Return [X, Y] of the center of cell containing provided text 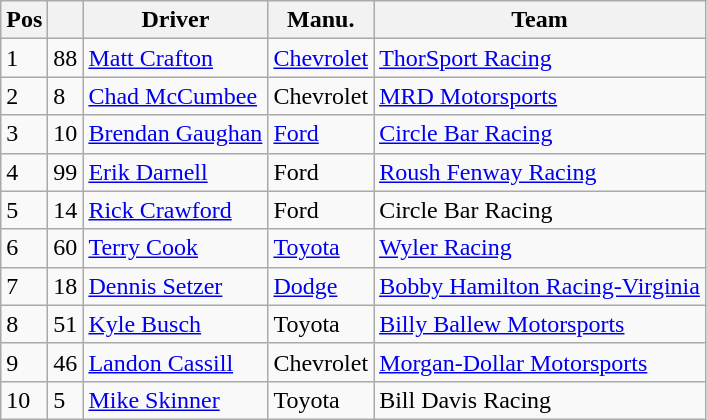
Wyler Racing [540, 248]
Matt Crafton [176, 58]
Erik Darnell [176, 172]
Chad McCumbee [176, 96]
Billy Ballew Motorsports [540, 324]
14 [66, 210]
51 [66, 324]
ThorSport Racing [540, 58]
4 [24, 172]
Rick Crawford [176, 210]
Pos [24, 20]
Team [540, 20]
Brendan Gaughan [176, 134]
6 [24, 248]
Driver [176, 20]
2 [24, 96]
Dodge [321, 286]
Dennis Setzer [176, 286]
9 [24, 362]
MRD Motorsports [540, 96]
18 [66, 286]
Bill Davis Racing [540, 400]
7 [24, 286]
60 [66, 248]
46 [66, 362]
Morgan-Dollar Motorsports [540, 362]
Roush Fenway Racing [540, 172]
Manu. [321, 20]
Kyle Busch [176, 324]
Terry Cook [176, 248]
Bobby Hamilton Racing-Virginia [540, 286]
88 [66, 58]
1 [24, 58]
99 [66, 172]
Landon Cassill [176, 362]
3 [24, 134]
Mike Skinner [176, 400]
